Provide the [X, Y] coordinate of the cell's center where the given text is located.  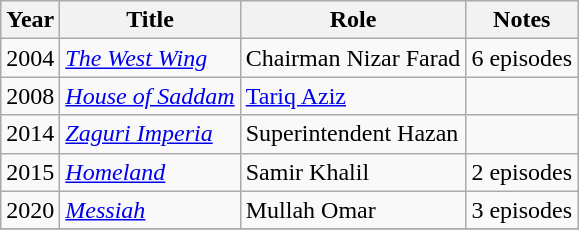
Chairman Nizar Farad [353, 58]
Title [150, 20]
2 episodes [522, 172]
6 episodes [522, 58]
Homeland [150, 172]
Superintendent Hazan [353, 134]
3 episodes [522, 210]
2014 [30, 134]
Messiah [150, 210]
The West Wing [150, 58]
2008 [30, 96]
Samir Khalil [353, 172]
Year [30, 20]
House of Saddam [150, 96]
2004 [30, 58]
Zaguri Imperia [150, 134]
Role [353, 20]
2020 [30, 210]
Notes [522, 20]
2015 [30, 172]
Tariq Aziz [353, 96]
Mullah Omar [353, 210]
